Identify which cell holds the provided text, then report its (x, y) central coordinate. 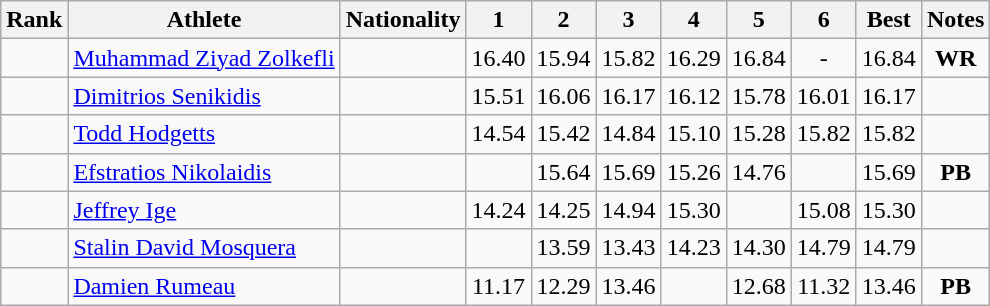
16.29 (694, 58)
Efstratios Nikolaidis (204, 172)
2 (564, 20)
15.94 (564, 58)
14.25 (564, 210)
Rank (34, 20)
Nationality (403, 20)
16.40 (498, 58)
- (824, 58)
16.12 (694, 96)
Notes (955, 20)
6 (824, 20)
Best (888, 20)
14.76 (758, 172)
3 (628, 20)
15.64 (564, 172)
16.01 (824, 96)
11.32 (824, 286)
4 (694, 20)
Damien Rumeau (204, 286)
15.42 (564, 134)
14.94 (628, 210)
Jeffrey Ige (204, 210)
14.84 (628, 134)
12.29 (564, 286)
1 (498, 20)
15.26 (694, 172)
13.43 (628, 248)
15.10 (694, 134)
16.06 (564, 96)
13.59 (564, 248)
15.78 (758, 96)
Todd Hodgetts (204, 134)
5 (758, 20)
12.68 (758, 286)
Athlete (204, 20)
Stalin David Mosquera (204, 248)
14.24 (498, 210)
15.08 (824, 210)
WR (955, 58)
15.51 (498, 96)
11.17 (498, 286)
14.23 (694, 248)
Dimitrios Senikidis (204, 96)
15.28 (758, 134)
14.30 (758, 248)
14.54 (498, 134)
Muhammad Ziyad Zolkefli (204, 58)
